Return (x, y) of the center of cell containing provided text 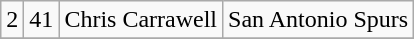
2 (12, 20)
Chris Carrawell (141, 20)
41 (42, 20)
San Antonio Spurs (318, 20)
